Search for the cell housing the specified text and yield its [x, y] center coordinate. 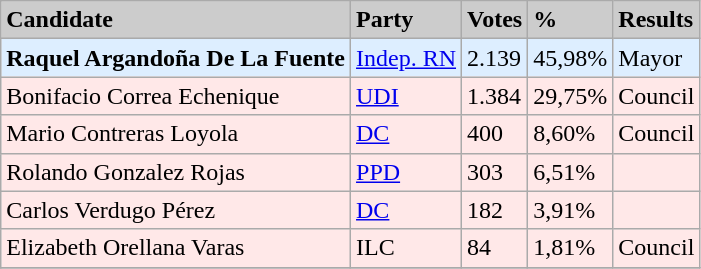
Mario Contreras Loyola [176, 134]
182 [495, 210]
29,75% [570, 96]
Elizabeth Orellana Varas [176, 248]
Candidate [176, 20]
PPD [406, 172]
3,91% [570, 210]
Carlos Verdugo Pérez [176, 210]
45,98% [570, 58]
303 [495, 172]
1.384 [495, 96]
Results [656, 20]
Indep. RN [406, 58]
2.139 [495, 58]
Party [406, 20]
Rolando Gonzalez Rojas [176, 172]
UDI [406, 96]
Bonifacio Correa Echenique [176, 96]
84 [495, 248]
Votes [495, 20]
6,51% [570, 172]
1,81% [570, 248]
% [570, 20]
Mayor [656, 58]
8,60% [570, 134]
400 [495, 134]
ILC [406, 248]
Raquel Argandoña De La Fuente [176, 58]
